Return the (X, Y) coordinate for the center point of the cell that contains the specified text.  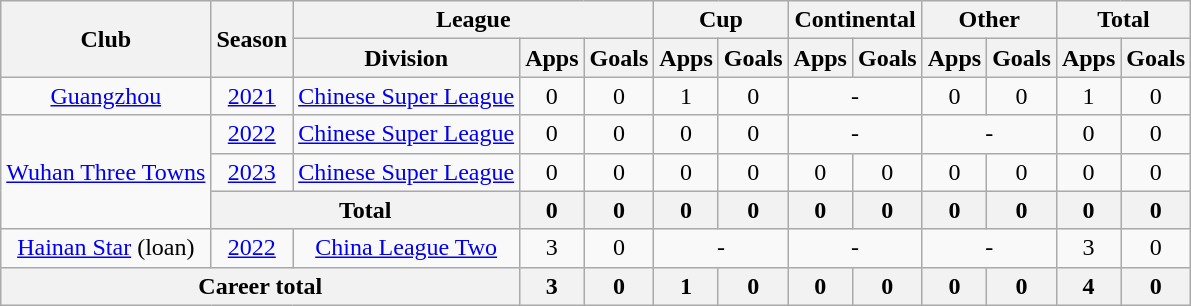
Cup (721, 20)
League (474, 20)
Guangzhou (106, 96)
Club (106, 39)
Other (989, 20)
2021 (252, 96)
Continental (855, 20)
2023 (252, 172)
China League Two (406, 248)
4 (1088, 286)
Division (406, 58)
Career total (260, 286)
Hainan Star (loan) (106, 248)
Wuhan Three Towns (106, 172)
Season (252, 39)
